Scan for the cell matching the given text and deliver its (x, y) coordinate at center. 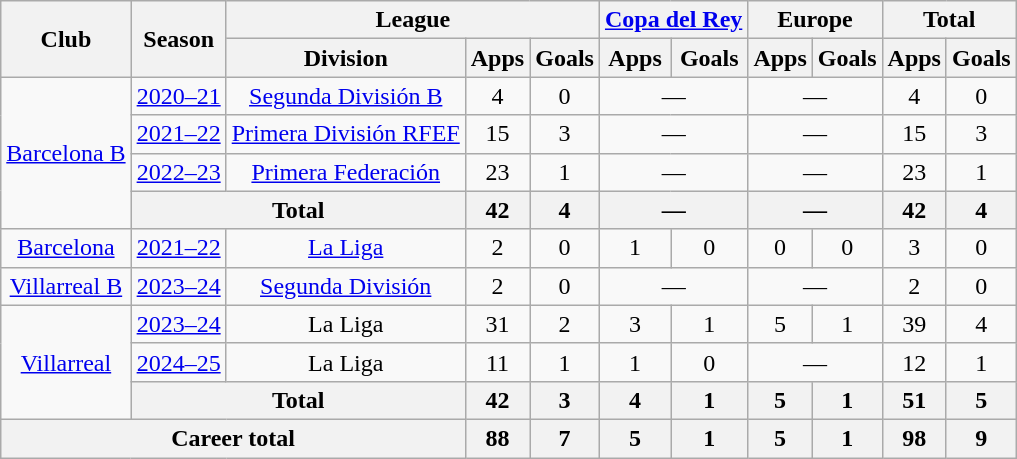
Primera División RFEF (346, 134)
Club (66, 39)
Copa del Rey (673, 20)
2020–21 (178, 96)
7 (565, 438)
88 (497, 438)
Career total (234, 438)
Season (178, 39)
12 (914, 362)
Segunda División B (346, 96)
Division (346, 58)
Villarreal (66, 362)
51 (914, 400)
Segunda División (346, 286)
98 (914, 438)
League (412, 20)
2022–23 (178, 172)
Barcelona (66, 248)
Europe (815, 20)
39 (914, 324)
11 (497, 362)
2024–25 (178, 362)
Primera Federación (346, 172)
31 (497, 324)
Villarreal B (66, 286)
9 (981, 438)
Barcelona B (66, 153)
